Pinpoint the cell where the given text exists, returning its (x, y) midpoint coordinate. 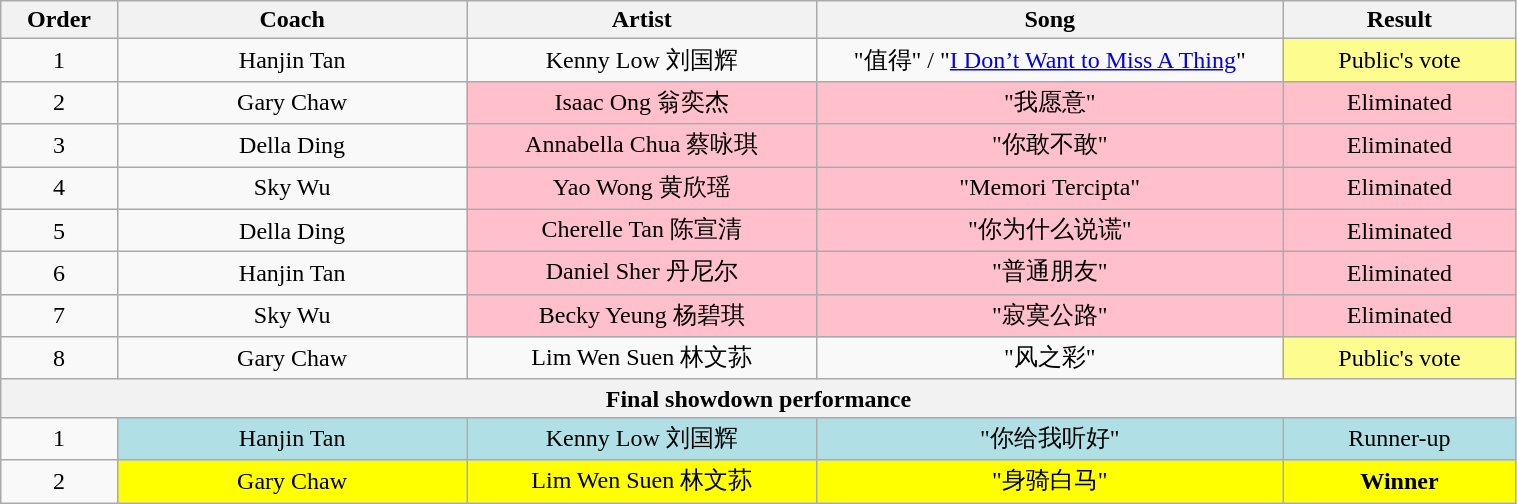
Annabella Chua 蔡咏琪 (642, 146)
"你敢不敢" (1050, 146)
3 (60, 146)
Winner (1400, 482)
"普通朋友" (1050, 274)
Song (1050, 20)
Order (60, 20)
Artist (642, 20)
Daniel Sher 丹尼尔 (642, 274)
"寂寞公路" (1050, 316)
"风之彩" (1050, 358)
8 (60, 358)
Coach (292, 20)
Final showdown performance (758, 398)
"我愿意" (1050, 102)
7 (60, 316)
"身骑白马" (1050, 482)
Yao Wong 黄欣瑶 (642, 188)
Runner-up (1400, 438)
"你为什么说谎" (1050, 230)
Isaac Ong 翁奕杰 (642, 102)
4 (60, 188)
"Memori Tercipta" (1050, 188)
Result (1400, 20)
Cherelle Tan 陈宣清 (642, 230)
"值得" / "I Don’t Want to Miss A Thing" (1050, 60)
"你给我听好" (1050, 438)
Becky Yeung 杨碧琪 (642, 316)
5 (60, 230)
6 (60, 274)
